Output the (X, Y) coordinate of the center of the cell containing the given text.  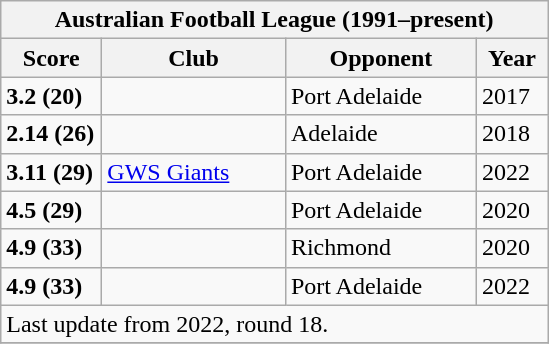
Score (52, 58)
4.5 (29) (52, 210)
Adelaide (380, 134)
Richmond (380, 248)
Opponent (380, 58)
Last update from 2022, round 18. (274, 324)
2.14 (26) (52, 134)
Club (194, 58)
3.11 (29) (52, 172)
GWS Giants (194, 172)
Australian Football League (1991–present) (274, 20)
3.2 (20) (52, 96)
Year (512, 58)
2018 (512, 134)
2017 (512, 96)
